Return the (x, y) coordinate for the center point of the cell that contains the specified text.  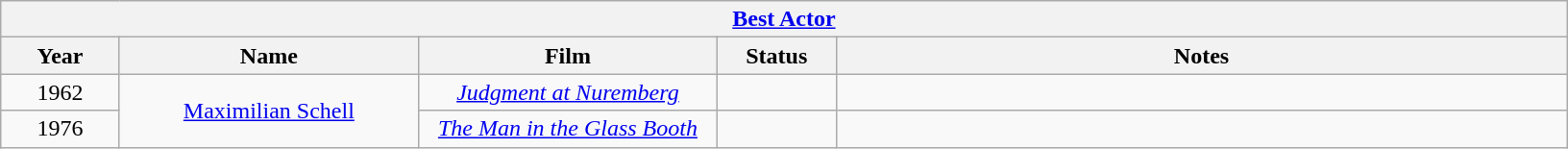
Notes (1201, 56)
Judgment at Nuremberg (567, 92)
Best Actor (784, 19)
1962 (61, 92)
Status (776, 56)
Maximilian Schell (269, 111)
Year (61, 56)
The Man in the Glass Booth (567, 129)
1976 (61, 129)
Film (567, 56)
Name (269, 56)
